Find where the given text appears and provide that cell's center as [X, Y] coordinate. 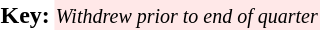
Withdrew prior to end of quarter [186, 15]
